Capture the cell that displays the provided text and extract its (X, Y) central coordinate. 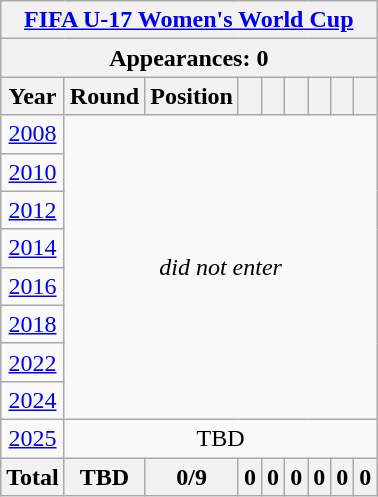
0/9 (192, 477)
2025 (33, 438)
did not enter (220, 267)
2008 (33, 134)
2014 (33, 248)
Position (192, 96)
Round (104, 96)
FIFA U-17 Women's World Cup (189, 20)
Appearances: 0 (189, 58)
2022 (33, 362)
Year (33, 96)
2018 (33, 324)
2012 (33, 210)
Total (33, 477)
2024 (33, 400)
2010 (33, 172)
2016 (33, 286)
